Return the (x, y) coordinate for the center point of the cell that contains the specified text.  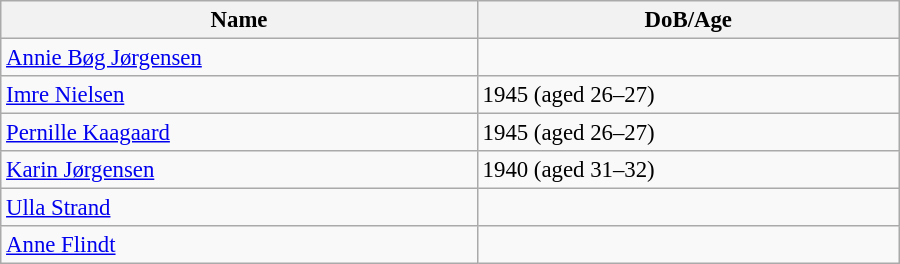
Pernille Kaagaard (240, 133)
Ulla Strand (240, 208)
Imre Nielsen (240, 95)
Annie Bøg Jørgensen (240, 58)
Name (240, 20)
Karin Jørgensen (240, 170)
1940 (aged 31–32) (688, 170)
Anne Flindt (240, 245)
DoB/Age (688, 20)
